Find where the given text appears and provide that cell's center as (x, y) coordinate. 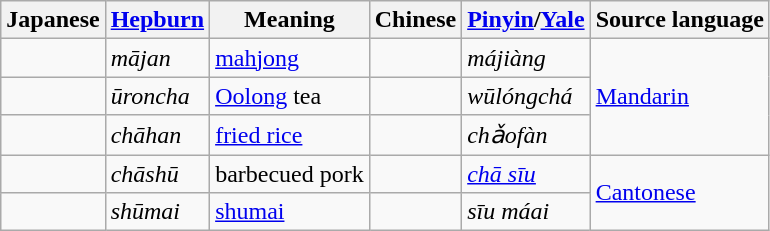
chāshū (157, 173)
fried rice (290, 135)
Source language (680, 20)
chā sīu (526, 173)
Japanese (53, 20)
ūroncha (157, 96)
Chinese (415, 20)
chǎofàn (526, 135)
Oolong tea (290, 96)
mahjong (290, 58)
shūmai (157, 212)
Hepburn (157, 20)
Mandarin (680, 97)
chāhan (157, 135)
májiàng (526, 58)
wūlóngchá (526, 96)
Pinyin/Yale (526, 20)
shumai (290, 212)
Cantonese (680, 192)
Meaning (290, 20)
sīu máai (526, 212)
mājan (157, 58)
barbecued pork (290, 173)
